Search for the cell housing the specified text and yield its (x, y) center coordinate. 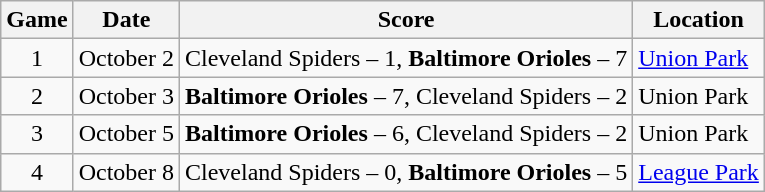
Game (37, 20)
October 8 (126, 172)
Date (126, 20)
Baltimore Orioles – 7, Cleveland Spiders – 2 (406, 96)
Score (406, 20)
4 (37, 172)
Baltimore Orioles – 6, Cleveland Spiders – 2 (406, 134)
October 3 (126, 96)
1 (37, 58)
Cleveland Spiders – 1, Baltimore Orioles – 7 (406, 58)
October 2 (126, 58)
3 (37, 134)
League Park (699, 172)
Cleveland Spiders – 0, Baltimore Orioles – 5 (406, 172)
2 (37, 96)
October 5 (126, 134)
Location (699, 20)
